Capture the cell that displays the provided text and extract its (x, y) central coordinate. 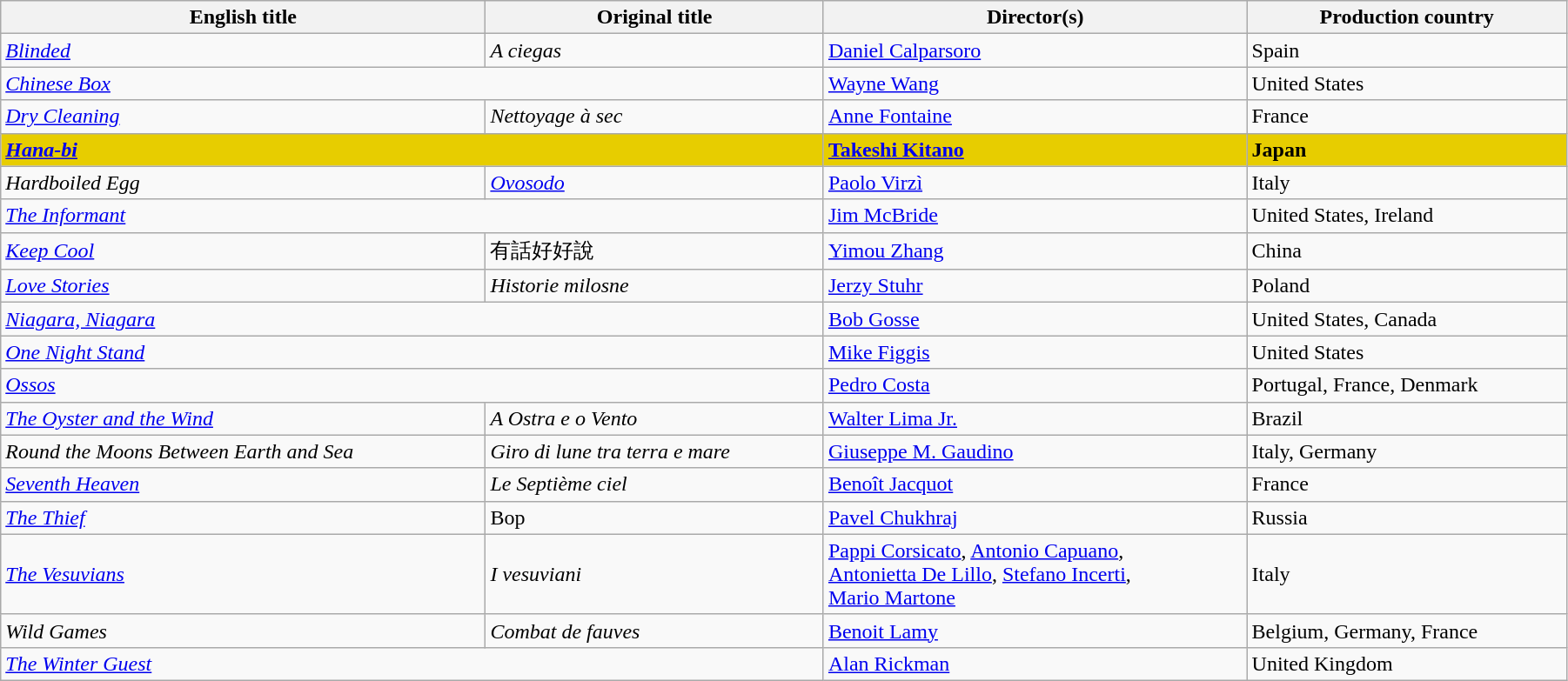
Anne Fontaine (1035, 117)
Keep Cool (244, 250)
The Informant (412, 216)
Вор (654, 517)
Ovosodo (654, 183)
English title (244, 17)
A Ostra e o Vento (654, 418)
Production country (1406, 17)
Mike Figgis (1035, 352)
Love Stories (244, 286)
Daniel Calparsoro (1035, 50)
Pappi Corsicato, Antonio Capuano,Antonietta De Lillo, Stefano Incerti,Mario Martone (1035, 574)
A ciegas (654, 50)
Combat de fauves (654, 631)
Giuseppe M. Gaudino (1035, 451)
Poland (1406, 286)
Hardboiled Egg (244, 183)
Original title (654, 17)
Seventh Heaven (244, 484)
United States, Ireland (1406, 216)
Walter Lima Jr. (1035, 418)
United States, Canada (1406, 319)
One Night Stand (412, 352)
Russia (1406, 517)
Director(s) (1035, 17)
The Oyster and the Wind (244, 418)
Benoit Lamy (1035, 631)
Yimou Zhang (1035, 250)
Blinded (244, 50)
Portugal, France, Denmark (1406, 385)
Alan Rickman (1035, 664)
United Kingdom (1406, 664)
Chinese Box (412, 83)
Hana-bi (412, 150)
Historie milosne (654, 286)
Jim McBride (1035, 216)
Le Septième ciel (654, 484)
The Thief (244, 517)
Paolo Virzì (1035, 183)
Nettoyage à sec (654, 117)
Bob Gosse (1035, 319)
I vesuviani (654, 574)
Round the Moons Between Earth and Sea (244, 451)
Pedro Costa (1035, 385)
Jerzy Stuhr (1035, 286)
Ossos (412, 385)
Japan (1406, 150)
Wild Games (244, 631)
Benoît Jacquot (1035, 484)
Pavel Chukhraj (1035, 517)
Spain (1406, 50)
The Winter Guest (412, 664)
The Vesuvians (244, 574)
Brazil (1406, 418)
China (1406, 250)
Wayne Wang (1035, 83)
Belgium, Germany, France (1406, 631)
有話好好說 (654, 250)
Niagara, Niagara (412, 319)
Dry Cleaning (244, 117)
Giro di lune tra terra e mare (654, 451)
Takeshi Kitano (1035, 150)
Italy, Germany (1406, 451)
